For the text-containing cell, return its midpoint in (X, Y) coordinate format. 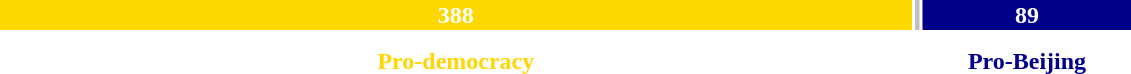
89 (1026, 15)
388 (456, 15)
